Return (X, Y) of the center of cell containing provided text 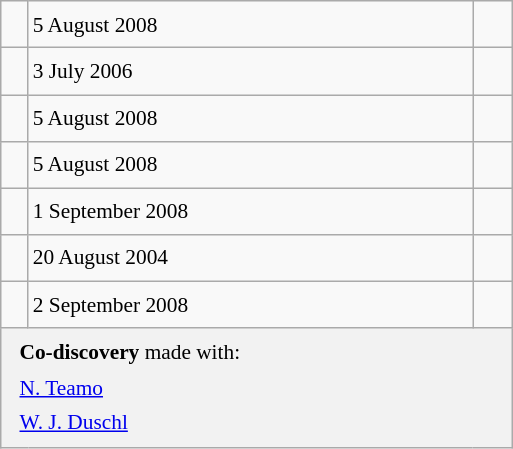
2 September 2008 (250, 306)
Co-discovery made with: N. Teamo W. J. Duschl (256, 388)
3 July 2006 (250, 72)
20 August 2004 (250, 258)
1 September 2008 (250, 212)
